Return (x, y) of the center of cell containing provided text 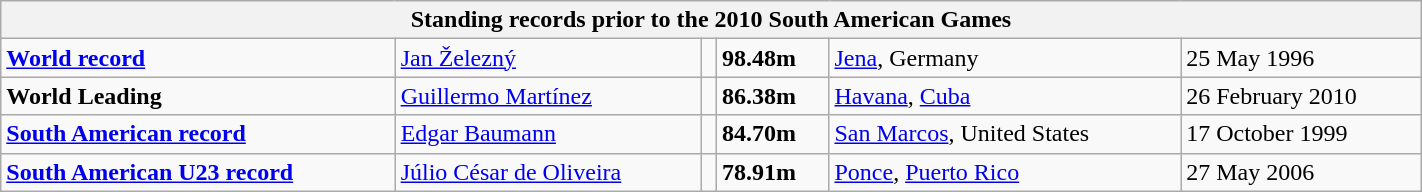
Havana, Cuba (1005, 96)
World record (198, 58)
Standing records prior to the 2010 South American Games (711, 20)
Jena, Germany (1005, 58)
Jan Železný (548, 58)
78.91m (772, 172)
84.70m (772, 134)
17 October 1999 (1302, 134)
Edgar Baumann (548, 134)
South American record (198, 134)
Guillermo Martínez (548, 96)
Júlio César de Oliveira (548, 172)
San Marcos, United States (1005, 134)
World Leading (198, 96)
25 May 1996 (1302, 58)
27 May 2006 (1302, 172)
98.48m (772, 58)
86.38m (772, 96)
South American U23 record (198, 172)
26 February 2010 (1302, 96)
Ponce, Puerto Rico (1005, 172)
